Search for the cell housing the specified text and yield its [x, y] center coordinate. 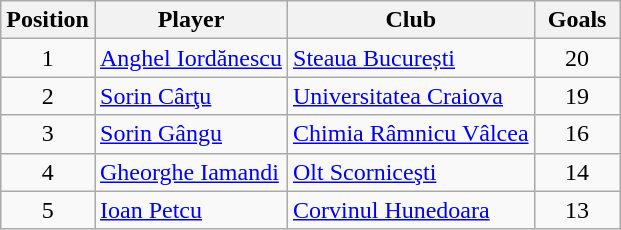
Position [48, 20]
Ioan Petcu [190, 210]
14 [577, 172]
Steaua București [412, 58]
4 [48, 172]
20 [577, 58]
Goals [577, 20]
19 [577, 96]
Sorin Gângu [190, 134]
Universitatea Craiova [412, 96]
Gheorghe Iamandi [190, 172]
3 [48, 134]
Olt Scorniceşti [412, 172]
2 [48, 96]
Anghel Iordănescu [190, 58]
13 [577, 210]
Sorin Cârţu [190, 96]
1 [48, 58]
16 [577, 134]
Corvinul Hunedoara [412, 210]
Player [190, 20]
Club [412, 20]
5 [48, 210]
Chimia Râmnicu Vâlcea [412, 134]
